From the cell containing the given text, extract its center point as (x, y) coordinate. 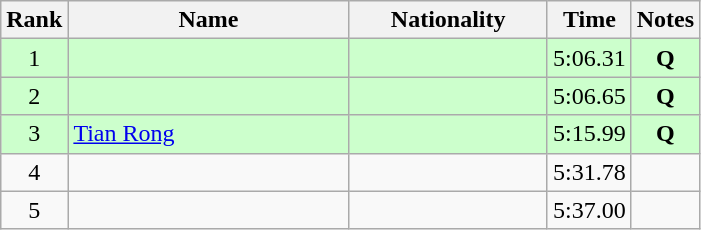
5:31.78 (589, 172)
5:15.99 (589, 134)
5:06.31 (589, 58)
5:06.65 (589, 96)
5:37.00 (589, 210)
Nationality (448, 20)
2 (34, 96)
1 (34, 58)
4 (34, 172)
Name (208, 20)
5 (34, 210)
Notes (665, 20)
Tian Rong (208, 134)
Time (589, 20)
3 (34, 134)
Rank (34, 20)
